Locate the cell with the specified text and output its [x, y] center coordinate. 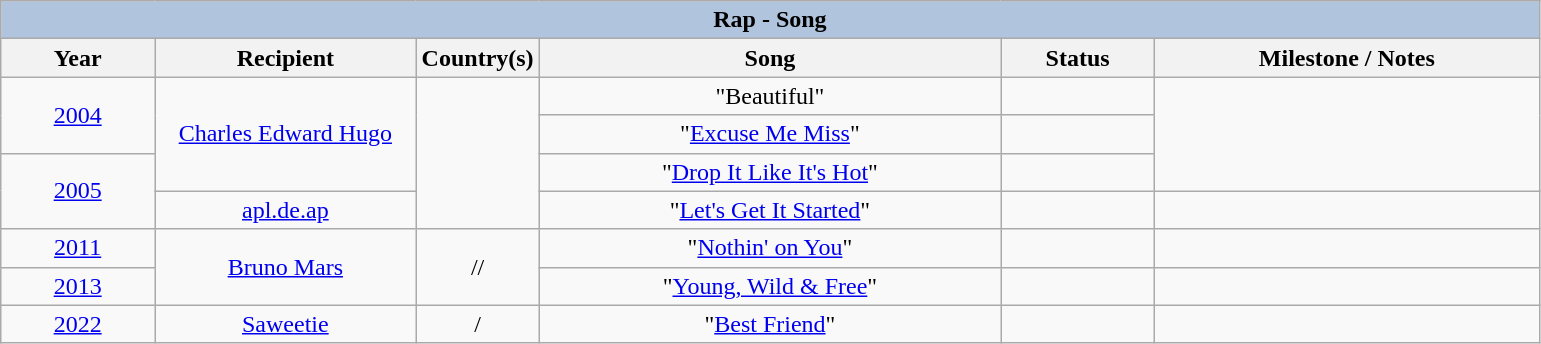
2004 [78, 115]
2005 [78, 191]
/ [478, 324]
"Young, Wild & Free" [770, 286]
"Excuse Me Miss" [770, 134]
2013 [78, 286]
"Beautiful" [770, 96]
2022 [78, 324]
Bruno Mars [286, 267]
2011 [78, 248]
Charles Edward Hugo [286, 134]
"Best Friend" [770, 324]
Recipient [286, 58]
"Let's Get It Started" [770, 210]
Country(s) [478, 58]
Year [78, 58]
Song [770, 58]
// [478, 267]
"Drop It Like It's Hot" [770, 172]
Status [1078, 58]
apl.de.ap [286, 210]
Rap - Song [770, 20]
Saweetie [286, 324]
Milestone / Notes [1346, 58]
"Nothin' on You" [770, 248]
